Output the [x, y] coordinate of the center of the cell containing the given text.  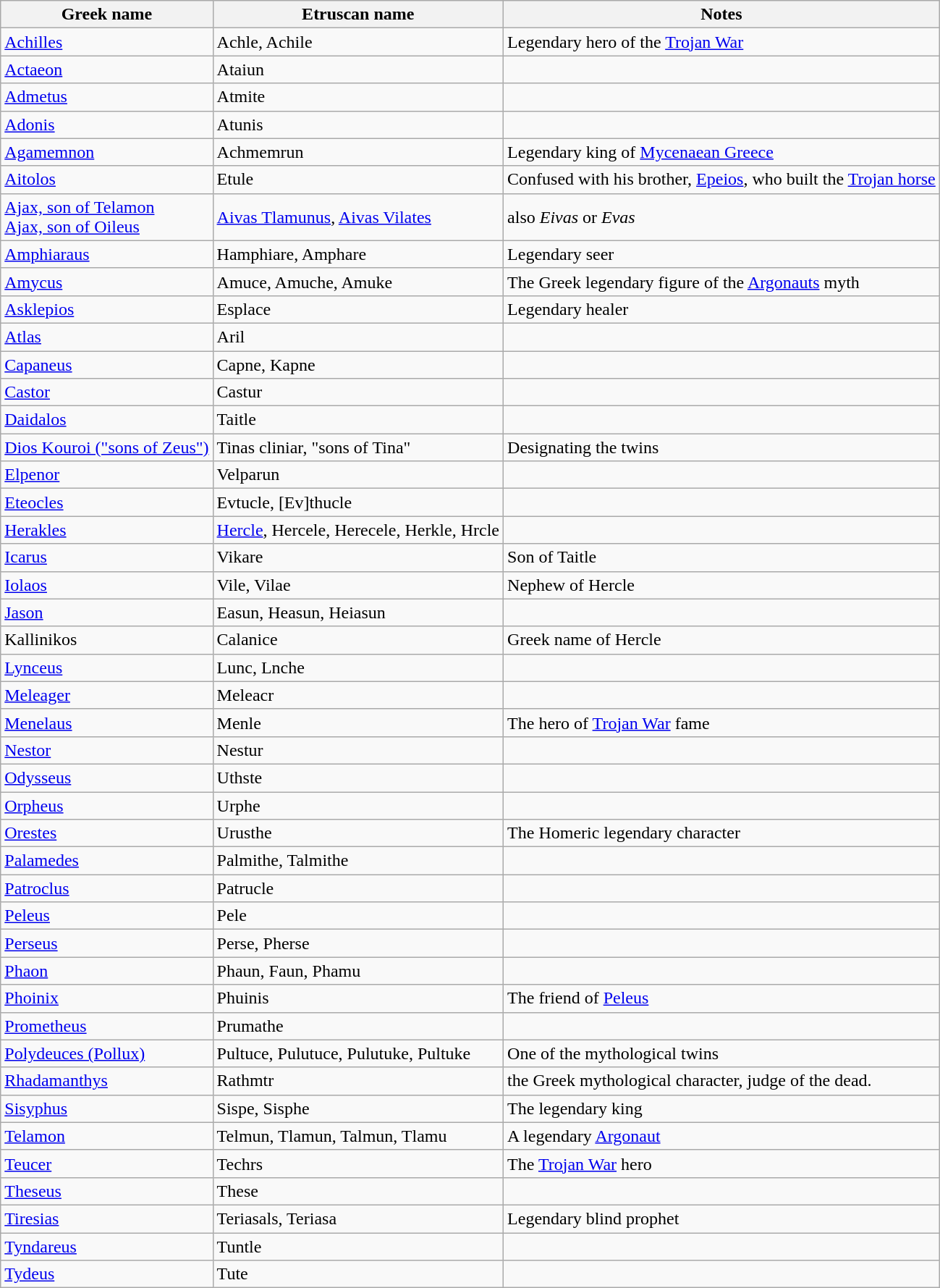
Achilles [107, 42]
Pultuce, Pulutuce, Pulutuke, Pultuke [357, 1053]
Peleus [107, 916]
Techrs [357, 1163]
Rathmtr [357, 1081]
Urusthe [357, 833]
Evtucle, [Ev]thucle [357, 502]
Etule [357, 180]
Legendary seer [722, 254]
Aivas Tlamunus, Aivas Vilates [357, 217]
Aril [357, 337]
Capne, Kapne [357, 364]
Capaneus [107, 364]
Meleacr [357, 695]
Tyndareus [107, 1246]
Achmemrun [357, 152]
Orestes [107, 833]
Atunis [357, 125]
Amuce, Amuche, Amuke [357, 282]
Uthste [357, 778]
Designating the twins [722, 447]
Asklepios [107, 309]
Daidalos [107, 420]
Adonis [107, 125]
Velparun [357, 475]
Kallinikos [107, 640]
Esplace [357, 309]
Easun, Heasun, Heiasun [357, 613]
Calanice [357, 640]
Perse, Pherse [357, 943]
Legendary king of Mycenaean Greece [722, 152]
Icarus [107, 557]
Atmite [357, 97]
Meleager [107, 695]
The Trojan War hero [722, 1163]
Phoinix [107, 998]
Iolaos [107, 585]
Achle, Achile [357, 42]
Palamedes [107, 861]
Ajax, son of Telamon Ajax, son of Oileus [107, 217]
Polydeuces (Pollux) [107, 1053]
Ataiun [357, 70]
The friend of Peleus [722, 998]
Atlas [107, 337]
The hero of Trojan War fame [722, 723]
Patrucle [357, 888]
Agamemnon [107, 152]
Perseus [107, 943]
Greek name [107, 14]
Legendary hero of the Trojan War [722, 42]
Aitolos [107, 180]
Phaon [107, 971]
Admetus [107, 97]
Etruscan name [357, 14]
Orpheus [107, 806]
Lynceus [107, 668]
Tinas cliniar, "sons of Tina" [357, 447]
Legendary blind prophet [722, 1218]
also Eivas or Evas [722, 217]
One of the mythological twins [722, 1053]
Actaeon [107, 70]
Sisyphus [107, 1108]
Telamon [107, 1136]
Prometheus [107, 1026]
A legendary Argonaut [722, 1136]
Confused with his brother, Epeios, who built the Trojan horse [722, 180]
Tute [357, 1274]
Palmithe, Talmithe [357, 861]
Patroclus [107, 888]
Castur [357, 392]
Notes [722, 14]
Son of Taitle [722, 557]
Castor [107, 392]
Legendary healer [722, 309]
Greek name of Hercle [722, 640]
Menelaus [107, 723]
These [357, 1191]
Tiresias [107, 1218]
Sispe, Sisphe [357, 1108]
The legendary king [722, 1108]
Phuinis [357, 998]
Taitle [357, 420]
Tuntle [357, 1246]
Odysseus [107, 778]
Pele [357, 916]
Rhadamanthys [107, 1081]
Amphiaraus [107, 254]
Dios Kouroi ("sons of Zeus") [107, 447]
The Homeric legendary character [722, 833]
Herakles [107, 530]
Tydeus [107, 1274]
Hercle, Hercele, Herecele, Herkle, Hrcle [357, 530]
Urphe [357, 806]
Prumathe [357, 1026]
Phaun, Faun, Phamu [357, 971]
Nephew of Hercle [722, 585]
Eteocles [107, 502]
Vile, Vilae [357, 585]
Hamphiare, Amphare [357, 254]
Teriasals, Teriasa [357, 1218]
Amycus [107, 282]
Menle [357, 723]
Vikare [357, 557]
Elpenor [107, 475]
Nestor [107, 750]
Lunc, Lnche [357, 668]
Telmun, Tlamun, Talmun, Tlamu [357, 1136]
Teucer [107, 1163]
Theseus [107, 1191]
The Greek legendary figure of the Argonauts myth [722, 282]
Nestur [357, 750]
Jason [107, 613]
the Greek mythological character, judge of the dead. [722, 1081]
